Identify which cell holds the provided text, then report its [X, Y] central coordinate. 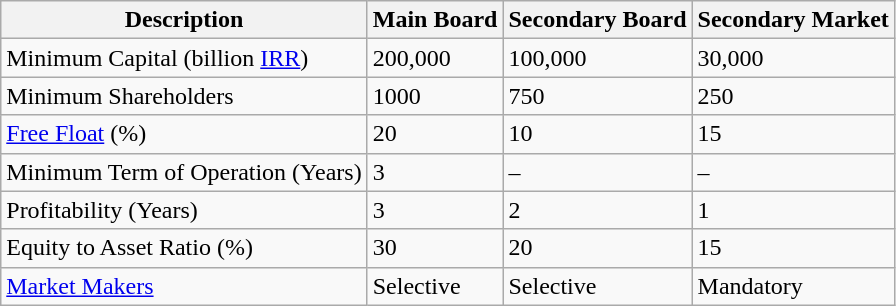
Profitability (Years) [184, 210]
Main Board [435, 20]
30,000 [793, 58]
30 [435, 248]
1 [793, 210]
Market Makers [184, 286]
Mandatory [793, 286]
Description [184, 20]
Free Float (%) [184, 134]
200,000 [435, 58]
Equity to Asset Ratio (%) [184, 248]
Minimum Term of Operation (Years) [184, 172]
10 [598, 134]
Minimum Shareholders [184, 96]
1000 [435, 96]
750 [598, 96]
250 [793, 96]
Secondary Board [598, 20]
Minimum Capital (billion IRR) [184, 58]
2 [598, 210]
100,000 [598, 58]
Secondary Market [793, 20]
